Provide the [x, y] coordinate of the cell's center where the given text is located.  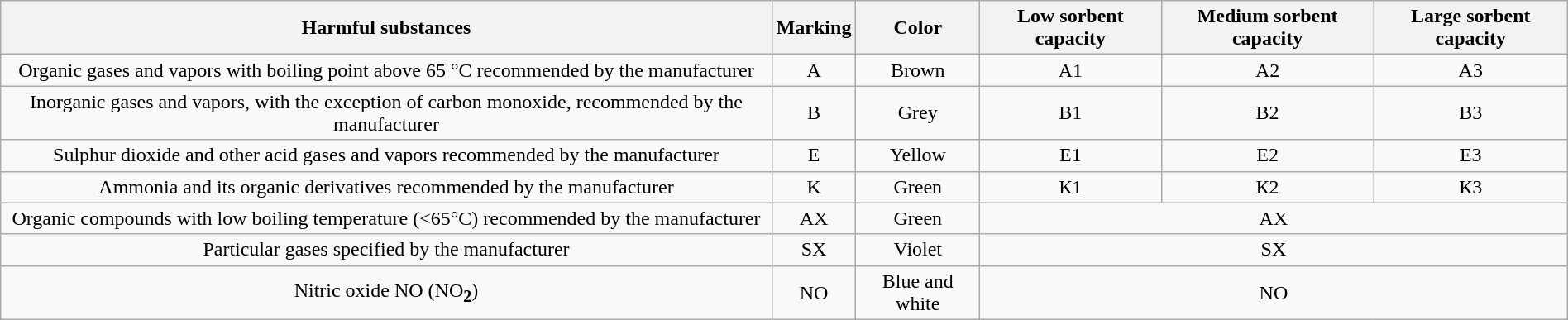
К2 [1267, 187]
Е2 [1267, 155]
Organic compounds with low boiling temperature (<65°С) recommended by the manufacturer [386, 218]
Blue and white [918, 293]
Medium sorbent capacity [1267, 28]
К3 [1470, 187]
Color [918, 28]
A3 [1470, 70]
В [814, 112]
В2 [1267, 112]
Yellow [918, 155]
Е1 [1070, 155]
Nitric oxide NO (NO2) [386, 293]
Organic gases and vapors with boiling point above 65 °C recommended by the manufacturer [386, 70]
Brown [918, 70]
В3 [1470, 112]
Marking [814, 28]
Harmful substances [386, 28]
Ammonia and its organic derivatives recommended by the manufacturer [386, 187]
А [814, 70]
A2 [1267, 70]
Е3 [1470, 155]
Particular gases specified by the manufacturer [386, 250]
A1 [1070, 70]
Sulphur dioxide and other acid gases and vapors recommended by the manufacturer [386, 155]
В1 [1070, 112]
E [814, 155]
Inorganic gases and vapors, with the exception of carbon monoxide, recommended by the manufacturer [386, 112]
Large sorbent capacity [1470, 28]
Grey [918, 112]
K [814, 187]
Low sorbent capacity [1070, 28]
К1 [1070, 187]
Violet [918, 250]
